Find where the given text appears and provide that cell's center as [x, y] coordinate. 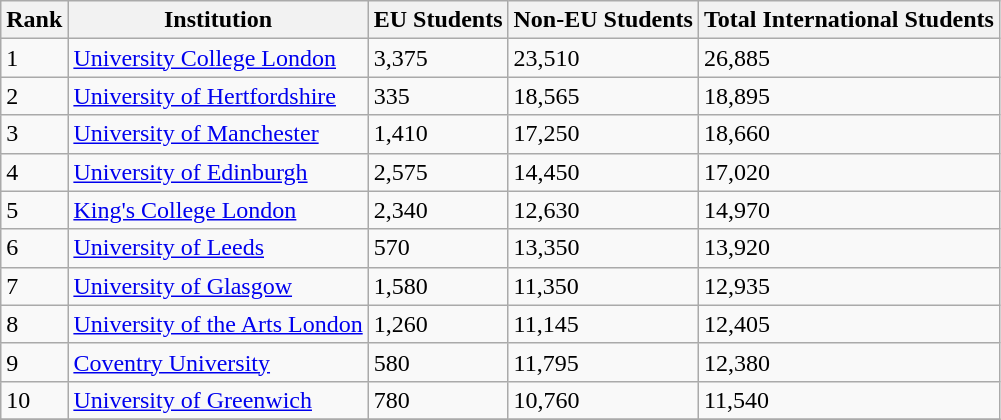
Total International Students [848, 20]
Coventry University [218, 362]
11,795 [603, 362]
26,885 [848, 58]
Rank [34, 20]
13,920 [848, 248]
Non-EU Students [603, 20]
4 [34, 172]
1,580 [438, 286]
780 [438, 400]
17,020 [848, 172]
14,450 [603, 172]
14,970 [848, 210]
3,375 [438, 58]
University of Hertfordshire [218, 96]
University of the Arts London [218, 324]
6 [34, 248]
12,630 [603, 210]
8 [34, 324]
23,510 [603, 58]
12,380 [848, 362]
570 [438, 248]
1,410 [438, 134]
17,250 [603, 134]
2 [34, 96]
18,565 [603, 96]
2,575 [438, 172]
University of Glasgow [218, 286]
University of Greenwich [218, 400]
University of Leeds [218, 248]
University of Manchester [218, 134]
1,260 [438, 324]
10,760 [603, 400]
3 [34, 134]
11,145 [603, 324]
1 [34, 58]
580 [438, 362]
9 [34, 362]
13,350 [603, 248]
7 [34, 286]
11,540 [848, 400]
Institution [218, 20]
5 [34, 210]
King's College London [218, 210]
University College London [218, 58]
18,895 [848, 96]
12,935 [848, 286]
10 [34, 400]
2,340 [438, 210]
University of Edinburgh [218, 172]
11,350 [603, 286]
18,660 [848, 134]
335 [438, 96]
12,405 [848, 324]
EU Students [438, 20]
